Find where the given text appears and provide that cell's center as [X, Y] coordinate. 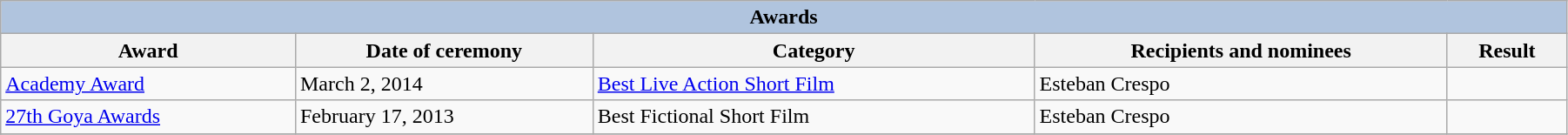
Awards [784, 17]
Result [1507, 51]
February 17, 2013 [444, 117]
March 2, 2014 [444, 84]
Best Fictional Short Film [814, 117]
Best Live Action Short Film [814, 84]
Recipients and nominees [1241, 51]
Award [148, 51]
Date of ceremony [444, 51]
Academy Award [148, 84]
Category [814, 51]
27th Goya Awards [148, 117]
